Locate the cell with the specified text and output its [x, y] center coordinate. 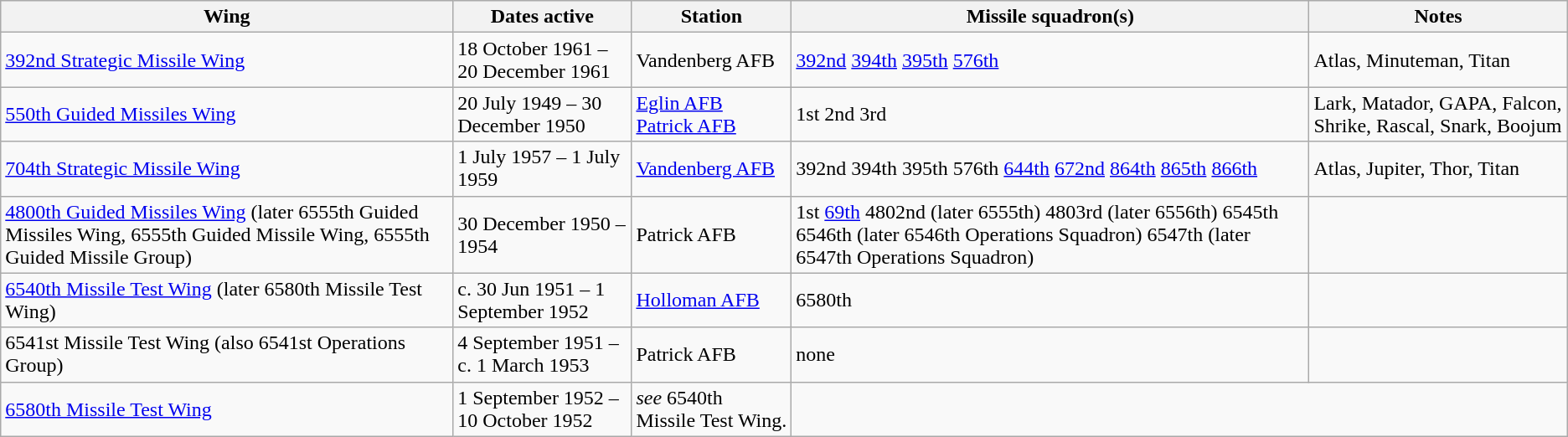
4 September 1951 – c. 1 March 1953 [543, 355]
6580th Missile Test Wing [227, 409]
1 July 1957 – 1 July 1959 [543, 169]
6580th [1050, 300]
704th Strategic Missile Wing [227, 169]
Lark, Matador, GAPA, Falcon, Shrike, Rascal, Snark, Boojum [1438, 114]
1st 2nd 3rd [1050, 114]
4800th Guided Missiles Wing (later 6555th Guided Missiles Wing, 6555th Guided Missile Wing, 6555th Guided Missile Group) [227, 234]
Holloman AFB [712, 300]
Wing [227, 17]
Station [712, 17]
6540th Missile Test Wing (later 6580th Missile Test Wing) [227, 300]
1st 69th 4802nd (later 6555th) 4803rd (later 6556th) 6545th 6546th (later 6546th Operations Squadron) 6547th (later 6547th Operations Squadron) [1050, 234]
6541st Missile Test Wing (also 6541st Operations Group) [227, 355]
18 October 1961 – 20 December 1961 [543, 60]
30 December 1950 – 1954 [543, 234]
392nd 394th 395th 576th 644th 672nd 864th 865th 866th [1050, 169]
Eglin AFBPatrick AFB [712, 114]
550th Guided Missiles Wing [227, 114]
none [1050, 355]
Notes [1438, 17]
see 6540th Missile Test Wing. [712, 409]
392nd Strategic Missile Wing [227, 60]
Missile squadron(s) [1050, 17]
1 September 1952 – 10 October 1952 [543, 409]
Atlas, Minuteman, Titan [1438, 60]
Atlas, Jupiter, Thor, Titan [1438, 169]
392nd 394th 395th 576th [1050, 60]
20 July 1949 – 30 December 1950 [543, 114]
Dates active [543, 17]
c. 30 Jun 1951 – 1 September 1952 [543, 300]
